Return the (X, Y) coordinate for the center point of the cell that contains the specified text.  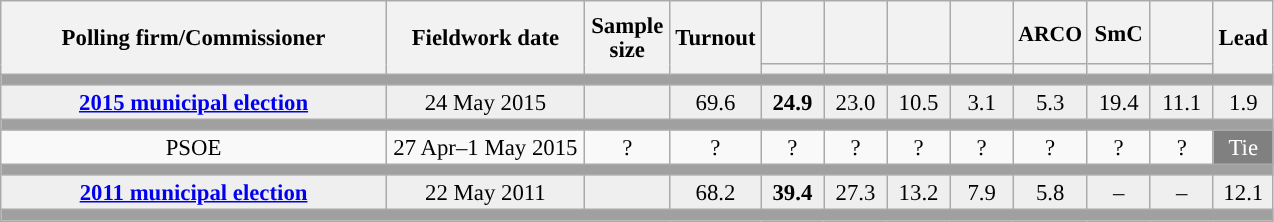
Fieldwork date (485, 38)
5.8 (1050, 194)
22 May 2011 (485, 194)
39.4 (792, 194)
10.5 (918, 102)
1.9 (1243, 102)
Tie (1243, 148)
Polling firm/Commissioner (194, 38)
Lead (1243, 38)
27.3 (856, 194)
24 May 2015 (485, 102)
13.2 (918, 194)
12.1 (1243, 194)
2015 municipal election (194, 102)
PSOE (194, 148)
69.6 (716, 102)
3.1 (982, 102)
7.9 (982, 194)
ARCO (1050, 32)
19.4 (1118, 102)
Sample size (627, 38)
5.3 (1050, 102)
SmC (1118, 32)
23.0 (856, 102)
24.9 (792, 102)
11.1 (1182, 102)
Turnout (716, 38)
2011 municipal election (194, 194)
27 Apr–1 May 2015 (485, 148)
68.2 (716, 194)
